Pinpoint the cell where the given text exists, returning its [x, y] midpoint coordinate. 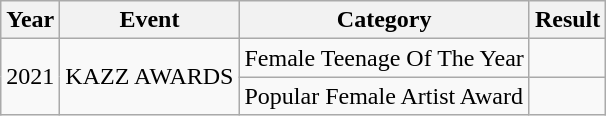
Popular Female Artist Award [384, 96]
Year [30, 20]
KAZZ AWARDS [150, 77]
Result [567, 20]
Event [150, 20]
Female Teenage Of The Year [384, 58]
Category [384, 20]
2021 [30, 77]
